Return (x, y) of the center of cell containing provided text 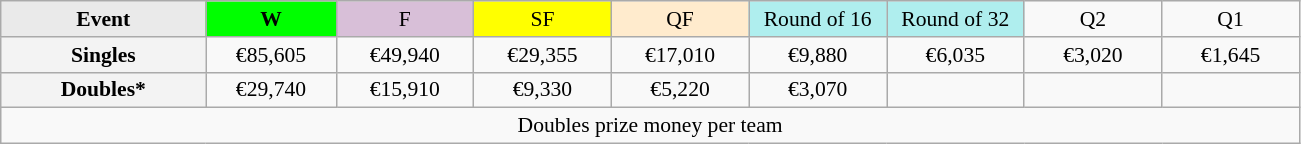
Q2 (1093, 19)
€17,010 (680, 55)
€3,020 (1093, 55)
F (405, 19)
€85,605 (271, 55)
€9,330 (543, 90)
€49,940 (405, 55)
€1,645 (1231, 55)
Singles (104, 55)
W (271, 19)
€6,035 (955, 55)
QF (680, 19)
€15,910 (405, 90)
Q1 (1231, 19)
€29,740 (271, 90)
€3,070 (818, 90)
Doubles* (104, 90)
Round of 16 (818, 19)
€5,220 (680, 90)
SF (543, 19)
€29,355 (543, 55)
€9,880 (818, 55)
Round of 32 (955, 19)
Doubles prize money per team (650, 126)
Event (104, 19)
